Detect which cell encompasses the target text, then output its (x, y) center coordinate. 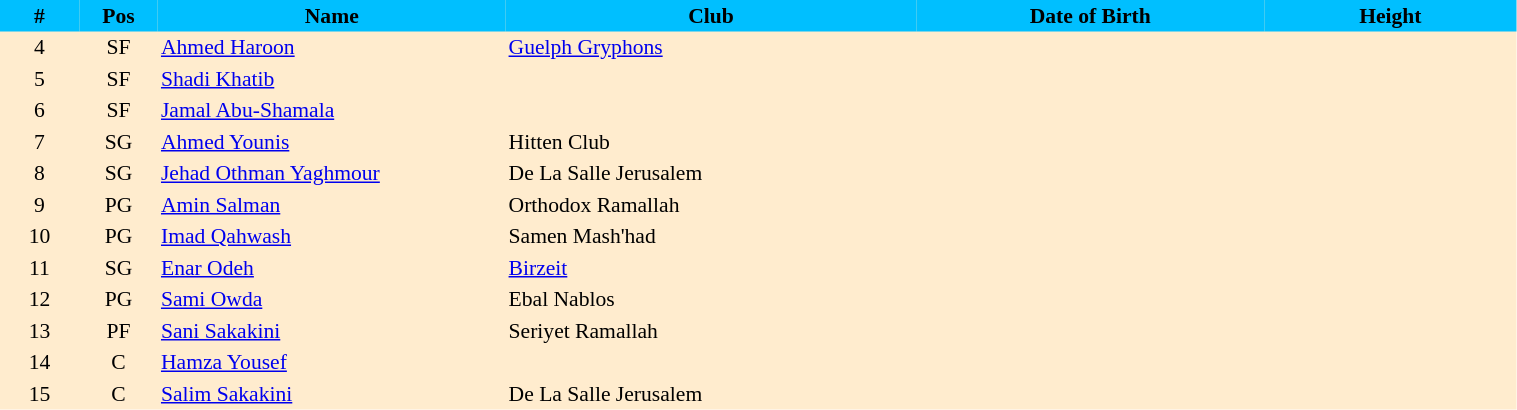
Sami Owda (332, 300)
PF (118, 331)
Shadi Khatib (332, 79)
Hamza Yousef (332, 362)
Ahmed Haroon (332, 48)
7 (40, 142)
Jamal Abu-Shamala (332, 110)
9 (40, 205)
Ebal Nablos (712, 300)
15 (40, 394)
Orthodox Ramallah (712, 205)
Club (712, 16)
12 (40, 300)
Guelph Gryphons (712, 48)
Samen Mash'had (712, 236)
6 (40, 110)
Pos (118, 16)
Hitten Club (712, 142)
Date of Birth (1090, 16)
Sani Sakakini (332, 331)
8 (40, 174)
Seriyet Ramallah (712, 331)
Enar Odeh (332, 268)
Ahmed Younis (332, 142)
Salim Sakakini (332, 394)
14 (40, 362)
Height (1390, 16)
Imad Qahwash (332, 236)
Name (332, 16)
# (40, 16)
4 (40, 48)
10 (40, 236)
13 (40, 331)
5 (40, 79)
Amin Salman (332, 205)
Birzeit (712, 268)
Jehad Othman Yaghmour (332, 174)
11 (40, 268)
